Scan for the cell matching the given text and deliver its (X, Y) coordinate at center. 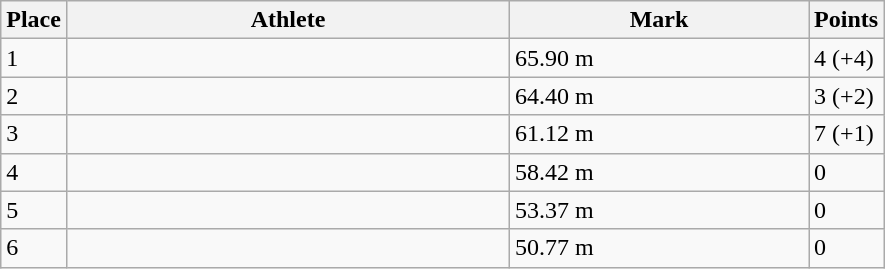
7 (+1) (846, 134)
1 (34, 58)
3 (34, 134)
4 (34, 172)
5 (34, 210)
64.40 m (660, 96)
2 (34, 96)
65.90 m (660, 58)
Mark (660, 20)
3 (+2) (846, 96)
53.37 m (660, 210)
Athlete (288, 20)
6 (34, 248)
58.42 m (660, 172)
Points (846, 20)
50.77 m (660, 248)
4 (+4) (846, 58)
61.12 m (660, 134)
Place (34, 20)
